Scan for the cell matching the given text and deliver its [x, y] coordinate at center. 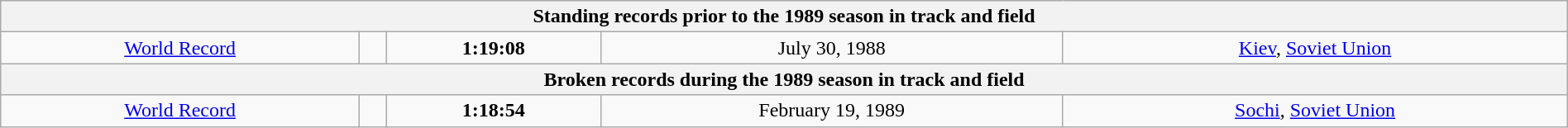
1:18:54 [493, 111]
Kiev, Soviet Union [1315, 48]
July 30, 1988 [832, 48]
1:19:08 [493, 48]
February 19, 1989 [832, 111]
Sochi, Soviet Union [1315, 111]
Standing records prior to the 1989 season in track and field [784, 17]
Broken records during the 1989 season in track and field [784, 79]
